Identify which cell holds the provided text, then report its [X, Y] central coordinate. 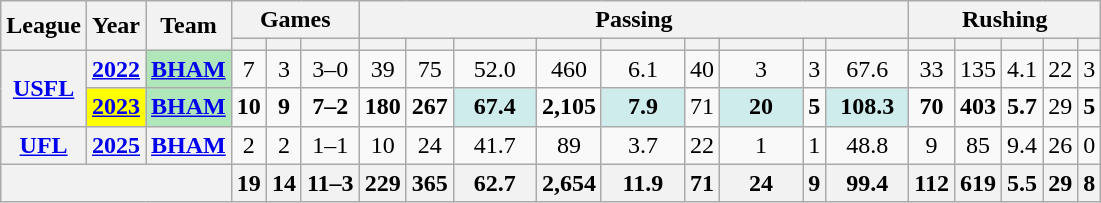
112 [932, 183]
48.8 [868, 145]
8 [1090, 183]
3.7 [642, 145]
460 [568, 69]
67.4 [494, 107]
2,105 [568, 107]
33 [932, 69]
20 [762, 107]
Year [116, 26]
70 [932, 107]
229 [382, 183]
99.4 [868, 183]
26 [1060, 145]
6.1 [642, 69]
89 [568, 145]
40 [702, 69]
2025 [116, 145]
67.6 [868, 69]
Passing [634, 20]
Rushing [1005, 20]
2,654 [568, 183]
365 [430, 183]
5.7 [1022, 107]
52.0 [494, 69]
3–0 [330, 69]
0 [1090, 145]
2023 [116, 107]
11.9 [642, 183]
7–2 [330, 107]
Games [295, 20]
UFL [44, 145]
108.3 [868, 107]
135 [978, 69]
41.7 [494, 145]
11–3 [330, 183]
14 [284, 183]
19 [248, 183]
75 [430, 69]
62.7 [494, 183]
7 [248, 69]
180 [382, 107]
1–1 [330, 145]
267 [430, 107]
Team [189, 26]
2022 [116, 69]
4.1 [1022, 69]
39 [382, 69]
85 [978, 145]
7.9 [642, 107]
League [44, 26]
USFL [44, 88]
403 [978, 107]
619 [978, 183]
9.4 [1022, 145]
5.5 [1022, 183]
